Scan for the cell matching the given text and deliver its [x, y] coordinate at center. 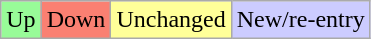
Up [21, 20]
New/re-entry [300, 20]
Down [76, 20]
Unchanged [171, 20]
